Find where the given text appears and provide that cell's center as (x, y) coordinate. 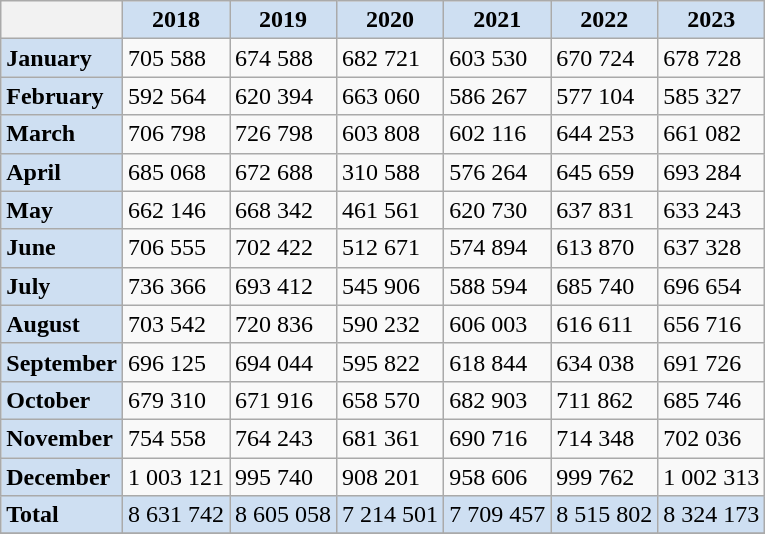
681 361 (390, 438)
592 564 (176, 96)
March (62, 134)
1 003 121 (176, 477)
690 716 (498, 438)
August (62, 324)
685 068 (176, 172)
7 709 457 (498, 515)
8 631 742 (176, 515)
2021 (498, 20)
658 570 (390, 400)
310 588 (390, 172)
602 116 (498, 134)
693 284 (712, 172)
October (62, 400)
678 728 (712, 58)
June (62, 248)
577 104 (604, 96)
696 125 (176, 362)
706 555 (176, 248)
September (62, 362)
545 906 (390, 286)
685 740 (604, 286)
644 253 (604, 134)
620 394 (284, 96)
736 366 (176, 286)
661 082 (712, 134)
January (62, 58)
685 746 (712, 400)
726 798 (284, 134)
999 762 (604, 477)
711 862 (604, 400)
588 594 (498, 286)
July (62, 286)
2022 (604, 20)
995 740 (284, 477)
590 232 (390, 324)
8 605 058 (284, 515)
620 730 (498, 210)
May (62, 210)
671 916 (284, 400)
702 422 (284, 248)
603 808 (390, 134)
674 588 (284, 58)
691 726 (712, 362)
595 822 (390, 362)
November (62, 438)
682 721 (390, 58)
670 724 (604, 58)
682 903 (498, 400)
618 844 (498, 362)
585 327 (712, 96)
634 038 (604, 362)
637 328 (712, 248)
958 606 (498, 477)
633 243 (712, 210)
705 588 (176, 58)
662 146 (176, 210)
754 558 (176, 438)
703 542 (176, 324)
461 561 (390, 210)
February (62, 96)
2020 (390, 20)
2023 (712, 20)
668 342 (284, 210)
1 002 313 (712, 477)
613 870 (604, 248)
8 515 802 (604, 515)
694 044 (284, 362)
696 654 (712, 286)
637 831 (604, 210)
720 836 (284, 324)
656 716 (712, 324)
2018 (176, 20)
706 798 (176, 134)
April (62, 172)
679 310 (176, 400)
693 412 (284, 286)
645 659 (604, 172)
574 894 (498, 248)
672 688 (284, 172)
603 530 (498, 58)
764 243 (284, 438)
8 324 173 (712, 515)
576 264 (498, 172)
December (62, 477)
908 201 (390, 477)
616 611 (604, 324)
714 348 (604, 438)
512 671 (390, 248)
Total (62, 515)
2019 (284, 20)
663 060 (390, 96)
586 267 (498, 96)
606 003 (498, 324)
702 036 (712, 438)
7 214 501 (390, 515)
